Return the [x, y] coordinate for the center point of the cell that contains the specified text.  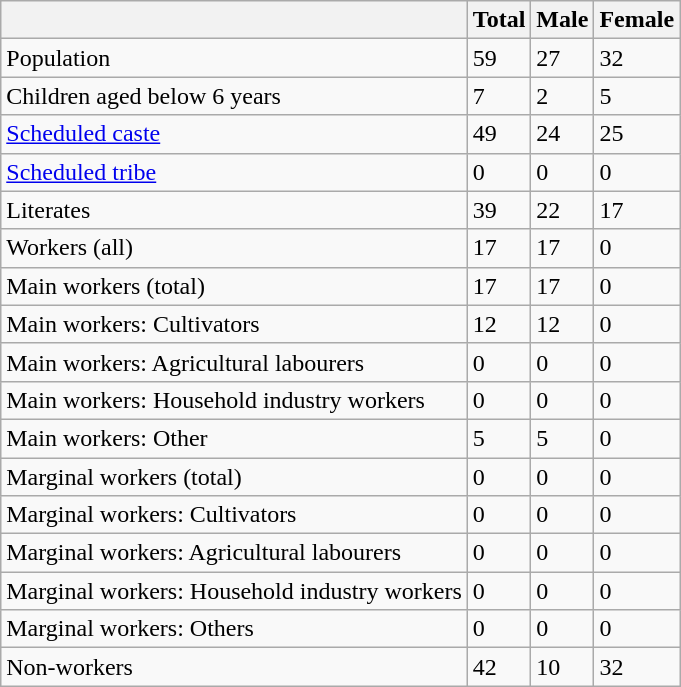
Literates [234, 210]
Main workers (total) [234, 286]
27 [562, 58]
Non-workers [234, 667]
59 [499, 58]
Scheduled caste [234, 134]
2 [562, 96]
22 [562, 210]
42 [499, 667]
24 [562, 134]
Marginal workers: Household industry workers [234, 591]
Female [637, 20]
Scheduled tribe [234, 172]
7 [499, 96]
Main workers: Agricultural labourers [234, 362]
Marginal workers: Agricultural labourers [234, 553]
Population [234, 58]
Workers (all) [234, 248]
39 [499, 210]
49 [499, 134]
Marginal workers: Cultivators [234, 515]
Main workers: Household industry workers [234, 400]
Marginal workers: Others [234, 629]
25 [637, 134]
Main workers: Other [234, 438]
10 [562, 667]
Total [499, 20]
Main workers: Cultivators [234, 324]
Male [562, 20]
Marginal workers (total) [234, 477]
Children aged below 6 years [234, 96]
